Provide the (x, y) coordinate of the cell's center where the given text is located.  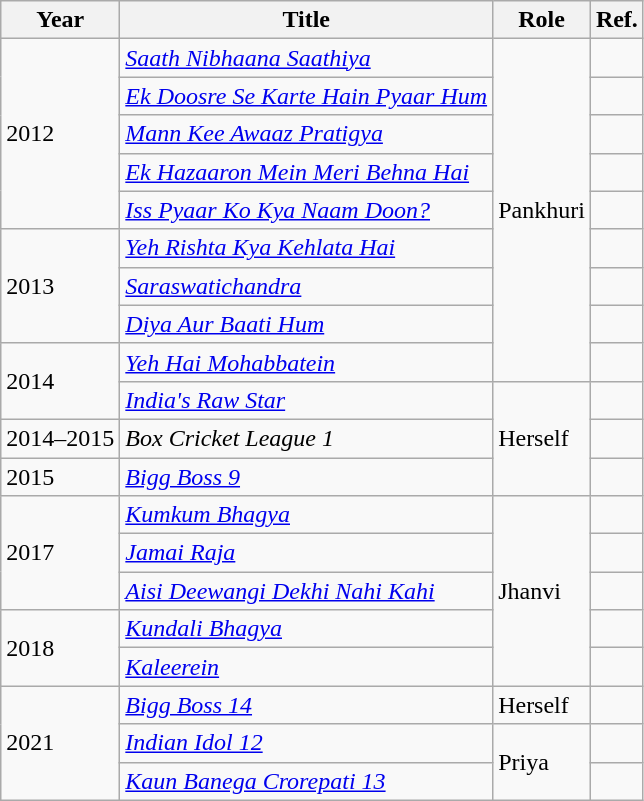
Diya Aur Baati Hum (306, 324)
2018 (60, 648)
Bigg Boss 14 (306, 705)
Jamai Raja (306, 553)
2013 (60, 286)
Mann Kee Awaaz Pratigya (306, 134)
Ref. (616, 20)
Yeh Hai Mohabbatein (306, 362)
Saraswatichandra (306, 286)
Priya (542, 762)
Yeh Rishta Kya Kehlata Hai (306, 248)
Role (542, 20)
Saath Nibhaana Saathiya (306, 58)
Kaun Banega Crorepati 13 (306, 781)
2017 (60, 553)
Pankhuri (542, 210)
Ek Hazaaron Mein Meri Behna Hai (306, 172)
2021 (60, 743)
Kundali Bhagya (306, 629)
2015 (60, 477)
Indian Idol 12 (306, 743)
2014–2015 (60, 438)
Box Cricket League 1 (306, 438)
Aisi Deewangi Dekhi Nahi Kahi (306, 591)
2012 (60, 134)
2014 (60, 381)
Title (306, 20)
Iss Pyaar Ko Kya Naam Doon? (306, 210)
India's Raw Star (306, 400)
Ek Doosre Se Karte Hain Pyaar Hum (306, 96)
Year (60, 20)
Jhanvi (542, 591)
Bigg Boss 9 (306, 477)
Kumkum Bhagya (306, 515)
Kaleerein (306, 667)
